From the cell containing the given text, extract its center point as [X, Y] coordinate. 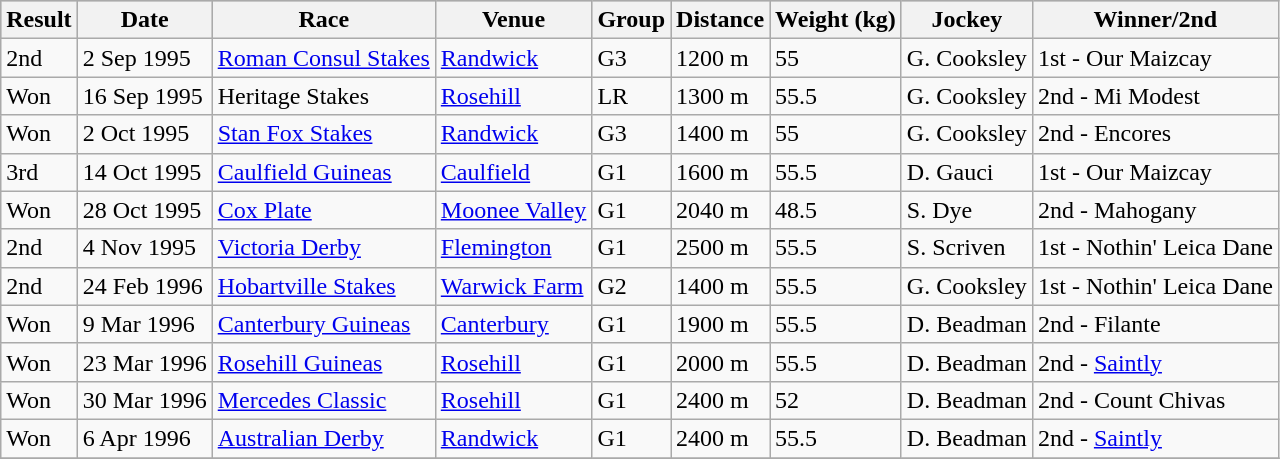
2nd - Mahogany [1155, 210]
Roman Consul Stakes [324, 58]
Cox Plate [324, 210]
Winner/2nd [1155, 20]
9 Mar 1996 [144, 324]
Canterbury [514, 324]
2 Sep 1995 [144, 58]
Canterbury Guineas [324, 324]
LR [632, 96]
Jockey [966, 20]
Mercedes Classic [324, 400]
Caulfield Guineas [324, 172]
Flemington [514, 248]
Caulfield [514, 172]
Stan Fox Stakes [324, 134]
Date [144, 20]
2040 m [720, 210]
D. Gauci [966, 172]
Australian Derby [324, 438]
2nd - Mi Modest [1155, 96]
28 Oct 1995 [144, 210]
Venue [514, 20]
S. Scriven [966, 248]
Heritage Stakes [324, 96]
48.5 [836, 210]
Group [632, 20]
2 Oct 1995 [144, 134]
Distance [720, 20]
1600 m [720, 172]
Hobartville Stakes [324, 286]
S. Dye [966, 210]
Victoria Derby [324, 248]
30 Mar 1996 [144, 400]
4 Nov 1995 [144, 248]
Warwick Farm [514, 286]
Rosehill Guineas [324, 362]
3rd [39, 172]
2nd - Count Chivas [1155, 400]
23 Mar 1996 [144, 362]
2000 m [720, 362]
1300 m [720, 96]
G2 [632, 286]
2nd - Encores [1155, 134]
1900 m [720, 324]
Result [39, 20]
24 Feb 1996 [144, 286]
2nd - Filante [1155, 324]
1200 m [720, 58]
14 Oct 1995 [144, 172]
Race [324, 20]
Weight (kg) [836, 20]
16 Sep 1995 [144, 96]
6 Apr 1996 [144, 438]
52 [836, 400]
Moonee Valley [514, 210]
2500 m [720, 248]
